Determine the [x, y] coordinate at the center of the cell enclosing the given text.  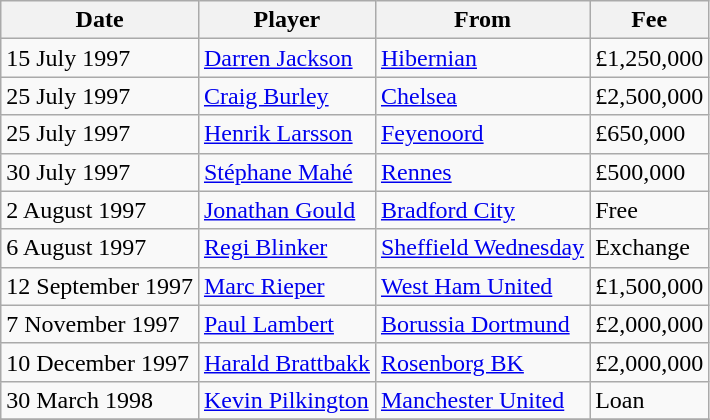
£1,250,000 [650, 58]
Regi Blinker [286, 248]
Jonathan Gould [286, 210]
Paul Lambert [286, 324]
From [482, 20]
Player [286, 20]
Loan [650, 400]
Rennes [482, 172]
Marc Rieper [286, 286]
Exchange [650, 248]
Chelsea [482, 96]
Free [650, 210]
£1,500,000 [650, 286]
Manchester United [482, 400]
£500,000 [650, 172]
6 August 1997 [100, 248]
Stéphane Mahé [286, 172]
Darren Jackson [286, 58]
15 July 1997 [100, 58]
Date [100, 20]
30 March 1998 [100, 400]
12 September 1997 [100, 286]
Harald Brattbakk [286, 362]
£2,500,000 [650, 96]
Bradford City [482, 210]
Feyenoord [482, 134]
30 July 1997 [100, 172]
Rosenborg BK [482, 362]
Craig Burley [286, 96]
Hibernian [482, 58]
West Ham United [482, 286]
Borussia Dortmund [482, 324]
2 August 1997 [100, 210]
Fee [650, 20]
10 December 1997 [100, 362]
Henrik Larsson [286, 134]
£650,000 [650, 134]
Kevin Pilkington [286, 400]
Sheffield Wednesday [482, 248]
7 November 1997 [100, 324]
